Search for the cell housing the specified text and yield its (X, Y) center coordinate. 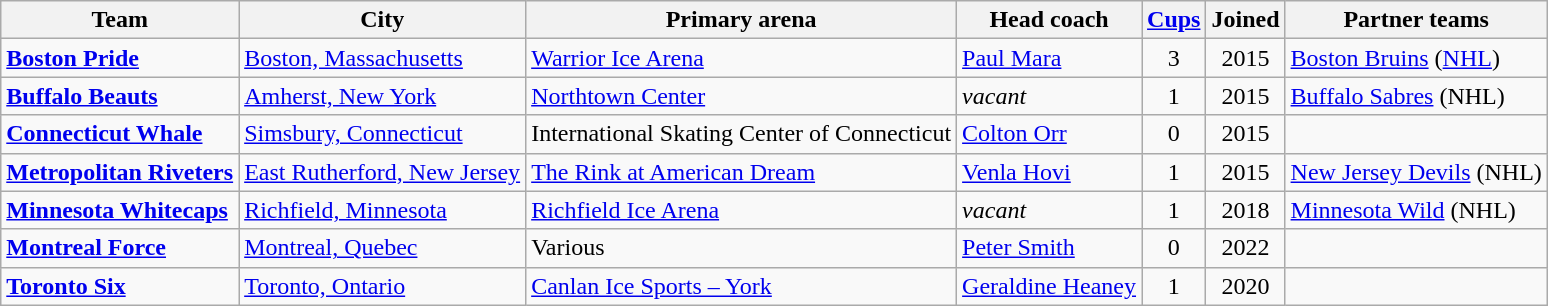
Head coach (1050, 20)
Buffalo Beauts (120, 96)
Simsbury, Connecticut (382, 134)
Toronto Six (120, 286)
Metropolitan Riveters (120, 172)
Toronto, Ontario (382, 286)
Minnesota Wild (NHL) (1416, 210)
Richfield Ice Arena (742, 210)
Canlan Ice Sports – York (742, 286)
East Rutherford, New Jersey (382, 172)
Paul Mara (1050, 58)
Montreal, Quebec (382, 248)
Montreal Force (120, 248)
Boston, Massachusetts (382, 58)
Amherst, New York (382, 96)
Northtown Center (742, 96)
The Rink at American Dream (742, 172)
Warrior Ice Arena (742, 58)
International Skating Center of Connecticut (742, 134)
Primary arena (742, 20)
2022 (1246, 248)
Connecticut Whale (120, 134)
Minnesota Whitecaps (120, 210)
Team (120, 20)
2018 (1246, 210)
Partner teams (1416, 20)
Boston Bruins (NHL) (1416, 58)
Venla Hovi (1050, 172)
Colton Orr (1050, 134)
Richfield, Minnesota (382, 210)
Various (742, 248)
Peter Smith (1050, 248)
Joined (1246, 20)
City (382, 20)
Geraldine Heaney (1050, 286)
3 (1174, 58)
Boston Pride (120, 58)
2020 (1246, 286)
Buffalo Sabres (NHL) (1416, 96)
Cups (1174, 20)
New Jersey Devils (NHL) (1416, 172)
